Search for the cell housing the specified text and yield its [X, Y] center coordinate. 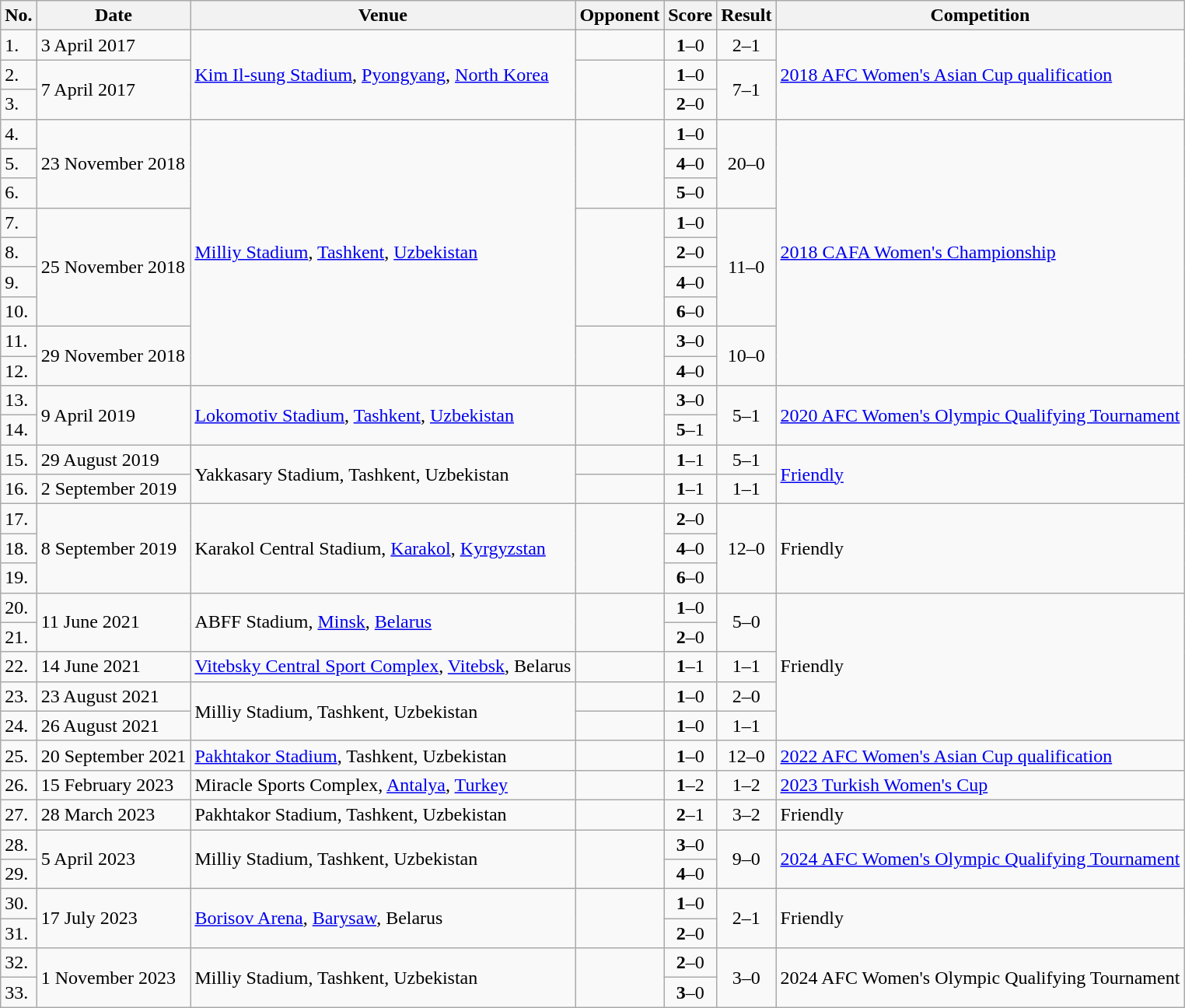
1 November 2023 [114, 978]
2023 Turkish Women's Cup [980, 785]
Opponent [620, 16]
2. [19, 75]
30. [19, 904]
Date [114, 16]
7. [19, 222]
27. [19, 814]
14. [19, 430]
23 November 2018 [114, 163]
13. [19, 401]
6. [19, 193]
15 February 2023 [114, 785]
15. [19, 460]
2020 AFC Women's Olympic Qualifying Tournament [980, 415]
9. [19, 282]
31. [19, 933]
5 April 2023 [114, 859]
25 November 2018 [114, 267]
22. [19, 667]
Score [690, 16]
Borisov Arena, Barysaw, Belarus [383, 919]
Kim Il-sung Stadium, Pyongyang, North Korea [383, 75]
9–0 [746, 859]
25. [19, 755]
11. [19, 341]
No. [19, 16]
26. [19, 785]
32. [19, 963]
Karakol Central Stadium, Karakol, Kyrgyzstan [383, 548]
10. [19, 311]
20 September 2021 [114, 755]
2 September 2019 [114, 489]
7–1 [746, 89]
21. [19, 637]
33. [19, 992]
29 August 2019 [114, 460]
7 April 2017 [114, 89]
ABFF Stadium, Minsk, Belarus [383, 622]
Competition [980, 16]
19. [19, 578]
29 November 2018 [114, 355]
Result [746, 16]
1. [19, 45]
8. [19, 252]
2022 AFC Women's Asian Cup qualification [980, 755]
Lokomotiv Stadium, Tashkent, Uzbekistan [383, 415]
3–2 [746, 814]
Venue [383, 16]
11–0 [746, 267]
3. [19, 104]
28. [19, 844]
17. [19, 519]
29. [19, 874]
3 April 2017 [114, 45]
Yakkasary Stadium, Tashkent, Uzbekistan [383, 474]
12. [19, 371]
28 March 2023 [114, 814]
8 September 2019 [114, 548]
20. [19, 607]
24. [19, 726]
14 June 2021 [114, 667]
10–0 [746, 355]
2018 CAFA Women's Championship [980, 252]
Miracle Sports Complex, Antalya, Turkey [383, 785]
Vitebsky Central Sport Complex, Vitebsk, Belarus [383, 667]
17 July 2023 [114, 919]
2018 AFC Women's Asian Cup qualification [980, 75]
16. [19, 489]
5. [19, 163]
11 June 2021 [114, 622]
18. [19, 548]
26 August 2021 [114, 726]
4. [19, 134]
20–0 [746, 163]
9 April 2019 [114, 415]
23. [19, 696]
23 August 2021 [114, 696]
